Detect which cell encompasses the target text, then output its [X, Y] center coordinate. 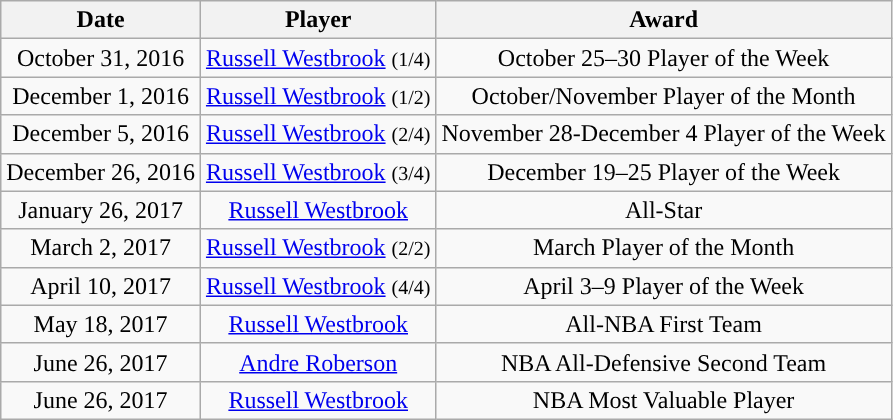
October 31, 2016 [101, 58]
Date [101, 20]
October/November Player of the Month [664, 96]
November 28-December 4 Player of the Week [664, 134]
NBA Most Valuable Player [664, 400]
Russell Westbrook (1/2) [318, 96]
Award [664, 20]
All-Star [664, 210]
December 5, 2016 [101, 134]
October 25–30 Player of the Week [664, 58]
Russell Westbrook (3/4) [318, 172]
March Player of the Month [664, 248]
Russell Westbrook (1/4) [318, 58]
January 26, 2017 [101, 210]
All-NBA First Team [664, 324]
March 2, 2017 [101, 248]
May 18, 2017 [101, 324]
NBA All-Defensive Second Team [664, 362]
Player [318, 20]
December 26, 2016 [101, 172]
April 3–9 Player of the Week [664, 286]
Russell Westbrook (2/2) [318, 248]
Russell Westbrook (4/4) [318, 286]
Andre Roberson [318, 362]
December 1, 2016 [101, 96]
April 10, 2017 [101, 286]
Russell Westbrook (2/4) [318, 134]
December 19–25 Player of the Week [664, 172]
